For the text-containing cell, return its midpoint in [x, y] coordinate format. 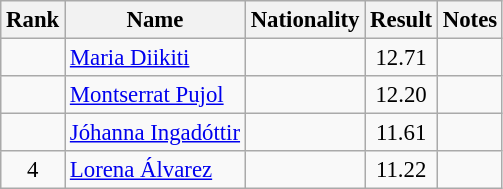
Montserrat Pujol [156, 95]
11.22 [402, 170]
11.61 [402, 133]
Maria Diikiti [156, 58]
12.20 [402, 95]
Jóhanna Ingadóttir [156, 133]
Notes [470, 20]
Rank [33, 20]
Nationality [304, 20]
Result [402, 20]
Lorena Álvarez [156, 170]
Name [156, 20]
4 [33, 170]
12.71 [402, 58]
